Capture the cell that displays the provided text and extract its (x, y) central coordinate. 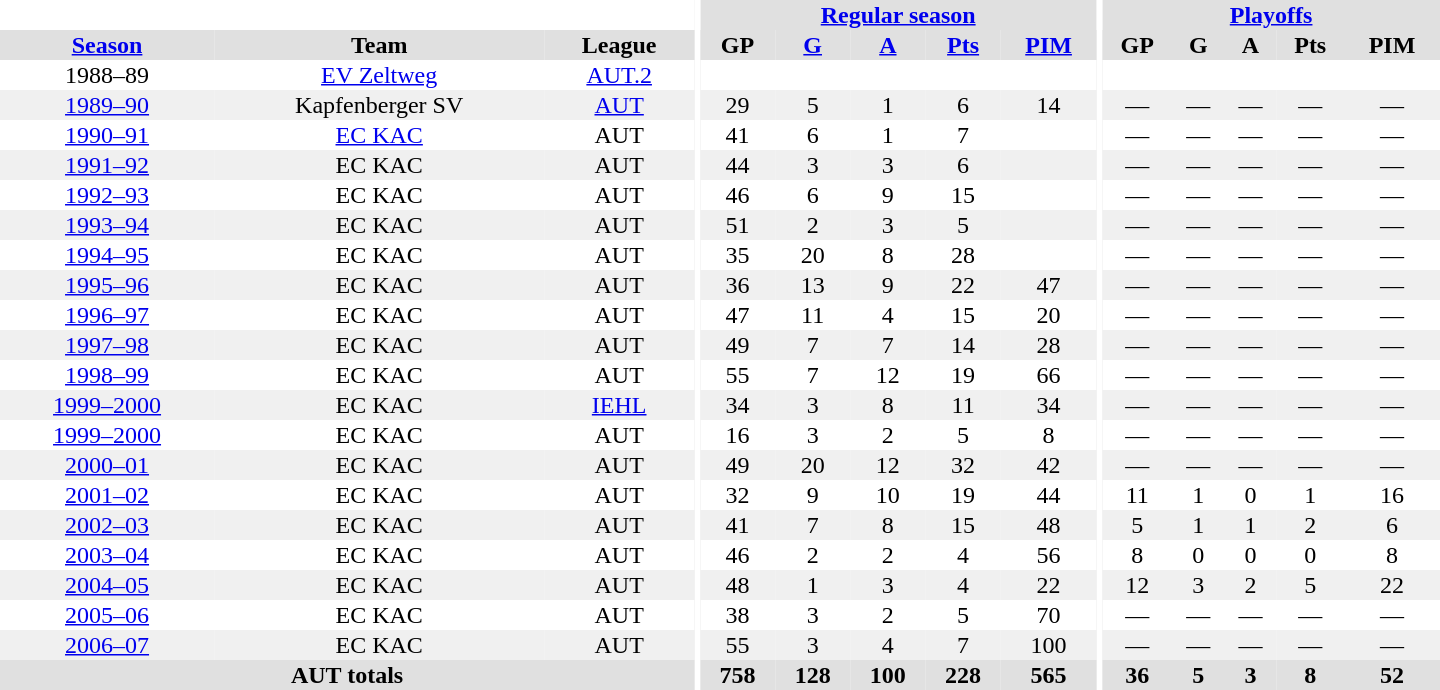
League (619, 45)
1995–96 (107, 285)
42 (1049, 465)
52 (1392, 675)
1988–89 (107, 75)
228 (962, 675)
29 (738, 105)
70 (1049, 615)
Season (107, 45)
2000–01 (107, 465)
1998–99 (107, 375)
51 (738, 225)
13 (812, 285)
EV Zeltweg (379, 75)
AUT.2 (619, 75)
1994–95 (107, 255)
Kapfenberger SV (379, 105)
38 (738, 615)
1993–94 (107, 225)
56 (1049, 555)
2003–04 (107, 555)
2004–05 (107, 585)
Regular season (898, 15)
1991–92 (107, 165)
2006–07 (107, 645)
IEHL (619, 405)
1990–91 (107, 135)
758 (738, 675)
2005–06 (107, 615)
Team (379, 45)
128 (812, 675)
2001–02 (107, 495)
1996–97 (107, 315)
AUT totals (347, 675)
1989–90 (107, 105)
1997–98 (107, 345)
35 (738, 255)
66 (1049, 375)
565 (1049, 675)
1992–93 (107, 195)
10 (888, 495)
2002–03 (107, 525)
Playoffs (1271, 15)
